Identify which cell holds the provided text, then report its (x, y) central coordinate. 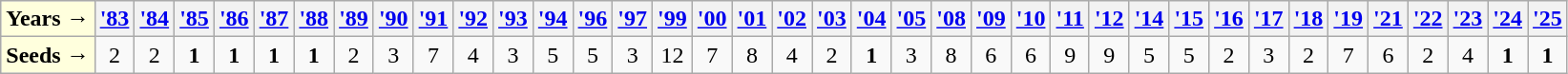
'86 (234, 19)
'92 (473, 19)
'16 (1229, 19)
'87 (274, 19)
'90 (393, 19)
'94 (553, 19)
'84 (155, 19)
'10 (1031, 19)
'02 (792, 19)
'05 (911, 19)
'09 (991, 19)
'11 (1070, 19)
'04 (871, 19)
'08 (951, 19)
'83 (115, 19)
'25 (1548, 19)
'91 (433, 19)
'00 (712, 19)
Seeds → (48, 55)
'97 (633, 19)
'85 (195, 19)
'24 (1508, 19)
'15 (1189, 19)
'19 (1348, 19)
'12 (1109, 19)
12 (673, 55)
'88 (314, 19)
'22 (1428, 19)
'14 (1149, 19)
'99 (673, 19)
'01 (752, 19)
'18 (1308, 19)
'03 (832, 19)
'23 (1468, 19)
'21 (1389, 19)
Years → (48, 19)
'89 (354, 19)
'96 (593, 19)
'93 (513, 19)
'17 (1268, 19)
